Determine the [X, Y] coordinate at the center of the cell enclosing the given text.  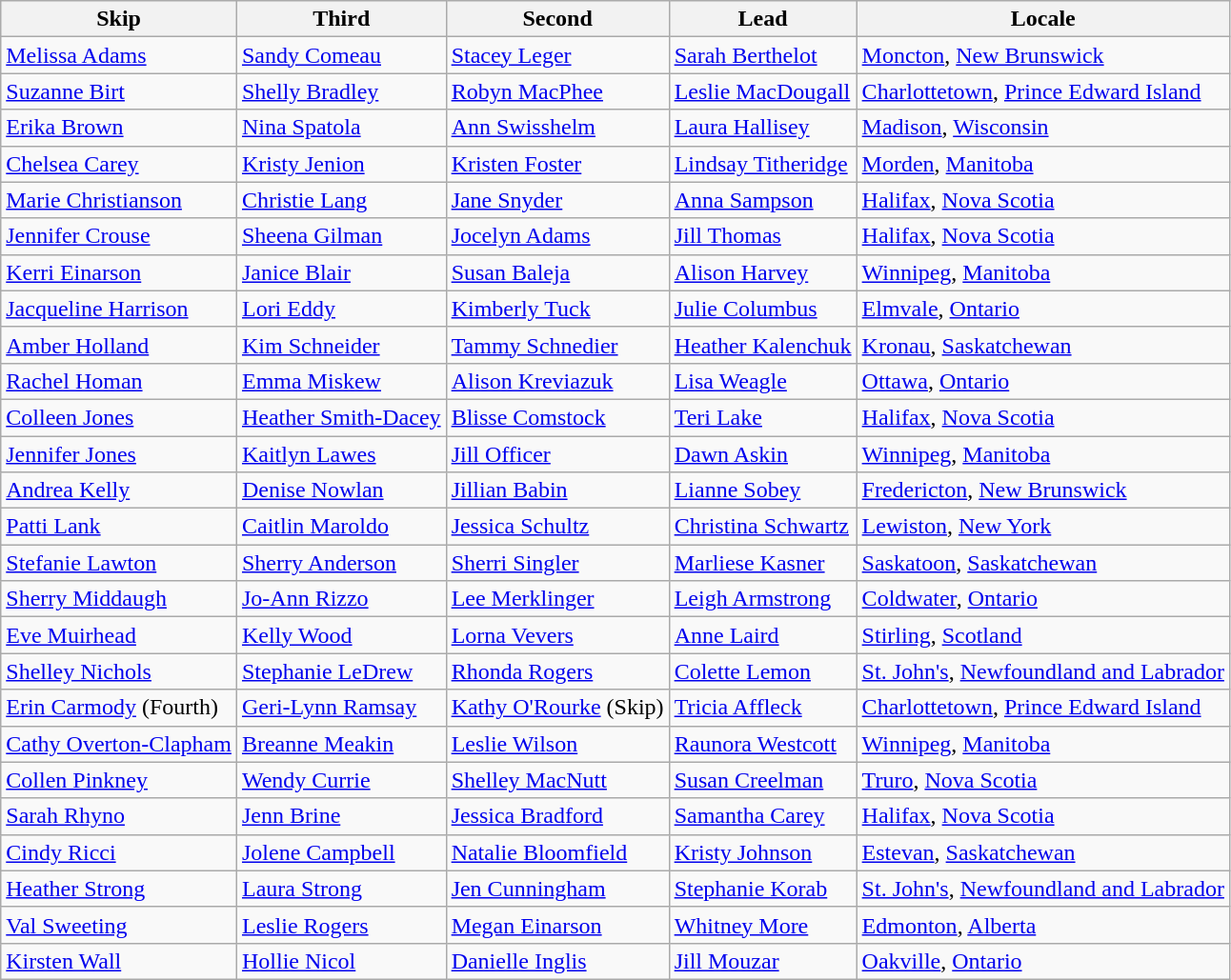
Kim Schneider [341, 345]
Jill Thomas [762, 236]
Blisse Comstock [557, 417]
Estevan, Saskatchewan [1042, 852]
Kimberly Tuck [557, 309]
Rachel Homan [119, 381]
Colette Lemon [762, 671]
Kristy Jenion [341, 164]
Stephanie Korab [762, 889]
Susan Baleja [557, 272]
Erin Carmody (Fourth) [119, 708]
Marie Christianson [119, 200]
Kristy Johnson [762, 852]
Truro, Nova Scotia [1042, 780]
Third [341, 19]
Eve Muirhead [119, 635]
Jessica Schultz [557, 527]
Ann Swisshelm [557, 128]
Heather Kalenchuk [762, 345]
Lianne Sobey [762, 490]
Stephanie LeDrew [341, 671]
Coldwater, Ontario [1042, 599]
Shelley Nichols [119, 671]
Jo-Ann Rizzo [341, 599]
Whitney More [762, 925]
Sandy Comeau [341, 55]
Laura Strong [341, 889]
Caitlin Maroldo [341, 527]
Jill Mouzar [762, 961]
Kelly Wood [341, 635]
Lewiston, New York [1042, 527]
Lorna Vevers [557, 635]
Jane Snyder [557, 200]
Val Sweeting [119, 925]
Jillian Babin [557, 490]
Hollie Nicol [341, 961]
Madison, Wisconsin [1042, 128]
Jen Cunningham [557, 889]
Sherry Middaugh [119, 599]
Kirsten Wall [119, 961]
Leslie Rogers [341, 925]
Leslie Wilson [557, 744]
Sherry Anderson [341, 563]
Alison Kreviazuk [557, 381]
Jolene Campbell [341, 852]
Shelly Bradley [341, 91]
Edmonton, Alberta [1042, 925]
Fredericton, New Brunswick [1042, 490]
Dawn Askin [762, 454]
Anne Laird [762, 635]
Geri-Lynn Ramsay [341, 708]
Lead [762, 19]
Emma Miskew [341, 381]
Breanne Meakin [341, 744]
Oakville, Ontario [1042, 961]
Colleen Jones [119, 417]
Kaitlyn Lawes [341, 454]
Raunora Westcott [762, 744]
Amber Holland [119, 345]
Tricia Affleck [762, 708]
Wendy Currie [341, 780]
Morden, Manitoba [1042, 164]
Collen Pinkney [119, 780]
Patti Lank [119, 527]
Jill Officer [557, 454]
Jenn Brine [341, 816]
Leigh Armstrong [762, 599]
Lindsay Titheridge [762, 164]
Stirling, Scotland [1042, 635]
Megan Einarson [557, 925]
Kerri Einarson [119, 272]
Sarah Berthelot [762, 55]
Jennifer Jones [119, 454]
Sherri Singler [557, 563]
Jocelyn Adams [557, 236]
Denise Nowlan [341, 490]
Jacqueline Harrison [119, 309]
Rhonda Rogers [557, 671]
Locale [1042, 19]
Janice Blair [341, 272]
Marliese Kasner [762, 563]
Kathy O'Rourke (Skip) [557, 708]
Second [557, 19]
Robyn MacPhee [557, 91]
Lori Eddy [341, 309]
Anna Sampson [762, 200]
Susan Creelman [762, 780]
Shelley MacNutt [557, 780]
Erika Brown [119, 128]
Christina Schwartz [762, 527]
Saskatoon, Saskatchewan [1042, 563]
Lee Merklinger [557, 599]
Melissa Adams [119, 55]
Cathy Overton-Clapham [119, 744]
Jessica Bradford [557, 816]
Laura Hallisey [762, 128]
Alison Harvey [762, 272]
Danielle Inglis [557, 961]
Sheena Gilman [341, 236]
Leslie MacDougall [762, 91]
Kronau, Saskatchewan [1042, 345]
Julie Columbus [762, 309]
Heather Smith-Dacey [341, 417]
Andrea Kelly [119, 490]
Suzanne Birt [119, 91]
Ottawa, Ontario [1042, 381]
Christie Lang [341, 200]
Skip [119, 19]
Elmvale, Ontario [1042, 309]
Stacey Leger [557, 55]
Heather Strong [119, 889]
Tammy Schnedier [557, 345]
Moncton, New Brunswick [1042, 55]
Nina Spatola [341, 128]
Stefanie Lawton [119, 563]
Samantha Carey [762, 816]
Jennifer Crouse [119, 236]
Teri Lake [762, 417]
Sarah Rhyno [119, 816]
Kristen Foster [557, 164]
Chelsea Carey [119, 164]
Cindy Ricci [119, 852]
Natalie Bloomfield [557, 852]
Lisa Weagle [762, 381]
